Identify which cell holds the provided text, then report its [x, y] central coordinate. 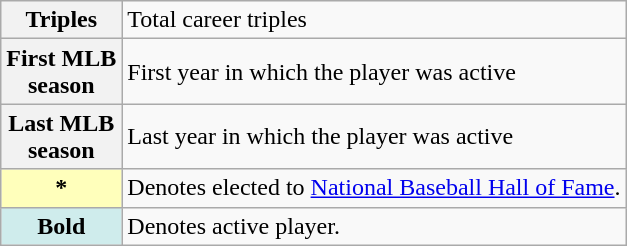
Triples [62, 20]
Last year in which the player was active [374, 136]
First MLBseason [62, 72]
Denotes active player. [374, 226]
Bold [62, 226]
Denotes elected to National Baseball Hall of Fame. [374, 188]
Last MLBseason [62, 136]
* [62, 188]
Total career triples [374, 20]
First year in which the player was active [374, 72]
